From the cell containing the given text, extract its center point as (x, y) coordinate. 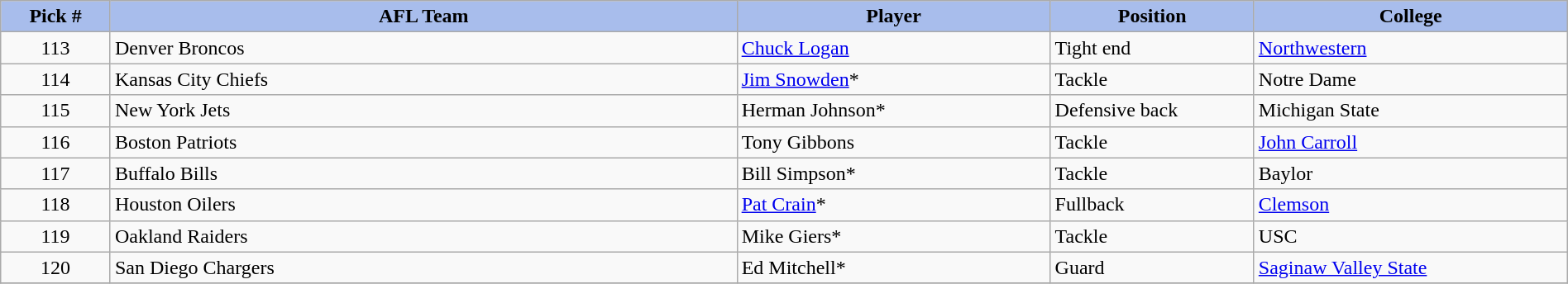
Kansas City Chiefs (423, 79)
Boston Patriots (423, 142)
Houston Oilers (423, 205)
Guard (1152, 267)
114 (56, 79)
120 (56, 267)
113 (56, 48)
Oakland Raiders (423, 236)
San Diego Chargers (423, 267)
Defensive back (1152, 111)
Michigan State (1411, 111)
Northwestern (1411, 48)
John Carroll (1411, 142)
Chuck Logan (893, 48)
Pick # (56, 17)
Herman Johnson* (893, 111)
115 (56, 111)
Position (1152, 17)
Tight end (1152, 48)
Pat Crain* (893, 205)
116 (56, 142)
Baylor (1411, 173)
117 (56, 173)
USC (1411, 236)
Ed Mitchell* (893, 267)
College (1411, 17)
AFL Team (423, 17)
Bill Simpson* (893, 173)
Clemson (1411, 205)
Saginaw Valley State (1411, 267)
Buffalo Bills (423, 173)
Mike Giers* (893, 236)
Denver Broncos (423, 48)
New York Jets (423, 111)
119 (56, 236)
Notre Dame (1411, 79)
Fullback (1152, 205)
Jim Snowden* (893, 79)
Player (893, 17)
Tony Gibbons (893, 142)
118 (56, 205)
